Return the [X, Y] coordinate for the center point of the cell that contains the specified text.  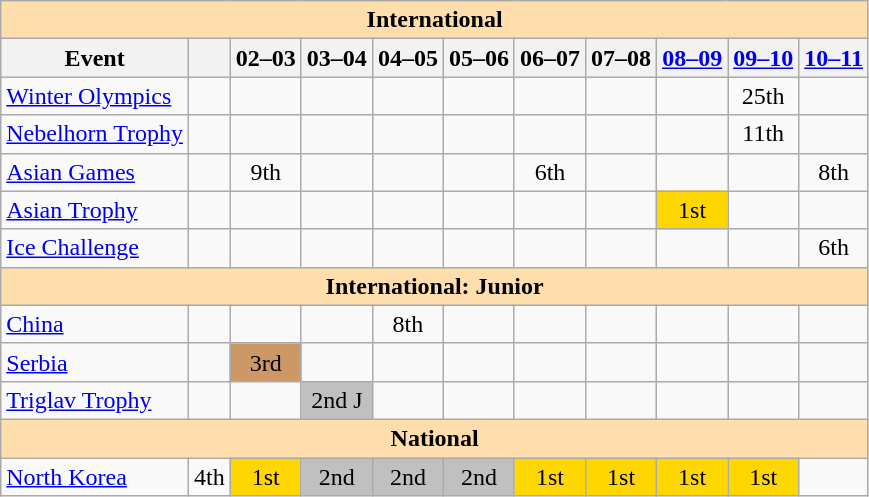
Serbia [95, 362]
11th [764, 134]
Asian Games [95, 172]
2nd J [336, 400]
Event [95, 58]
05–06 [478, 58]
06–07 [550, 58]
Nebelhorn Trophy [95, 134]
10–11 [834, 58]
International: Junior [435, 286]
National [435, 438]
North Korea [95, 477]
4th [209, 477]
International [435, 20]
03–04 [336, 58]
25th [764, 96]
04–05 [408, 58]
02–03 [266, 58]
Triglav Trophy [95, 400]
09–10 [764, 58]
9th [266, 172]
Winter Olympics [95, 96]
08–09 [692, 58]
China [95, 324]
3rd [266, 362]
07–08 [622, 58]
Asian Trophy [95, 210]
Ice Challenge [95, 248]
